For the text-containing cell, return its midpoint in (x, y) coordinate format. 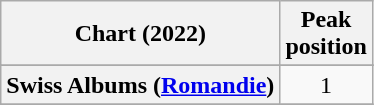
Chart (2022) (140, 34)
Swiss Albums (Romandie) (140, 85)
Peakposition (326, 34)
1 (326, 85)
